Scan for the cell matching the given text and deliver its (x, y) coordinate at center. 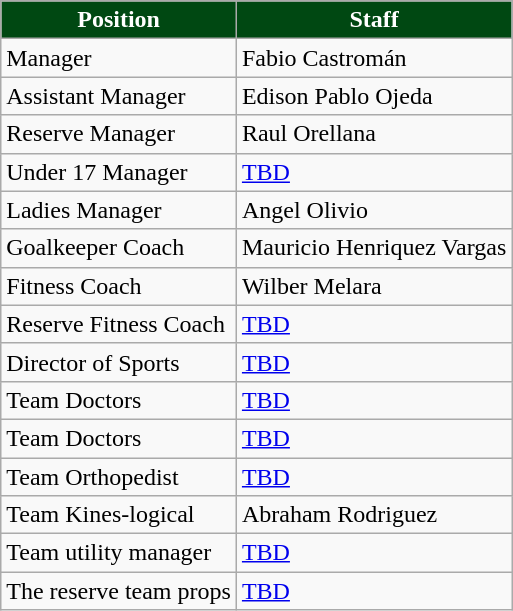
Team Orthopedist (119, 477)
Position (119, 20)
Assistant Manager (119, 96)
Team Kines-logical (119, 515)
Ladies Manager (119, 210)
Mauricio Henriquez Vargas (374, 248)
Fabio Castromán (374, 58)
Abraham Rodriguez (374, 515)
Manager (119, 58)
Reserve Manager (119, 134)
Director of Sports (119, 362)
Goalkeeper Coach (119, 248)
Wilber Melara (374, 286)
The reserve team props (119, 591)
Raul Orellana (374, 134)
Under 17 Manager (119, 172)
Fitness Coach (119, 286)
Edison Pablo Ojeda (374, 96)
Reserve Fitness Coach (119, 324)
Staff (374, 20)
Team utility manager (119, 553)
Angel Olivio (374, 210)
